Capture the cell that displays the provided text and extract its [X, Y] central coordinate. 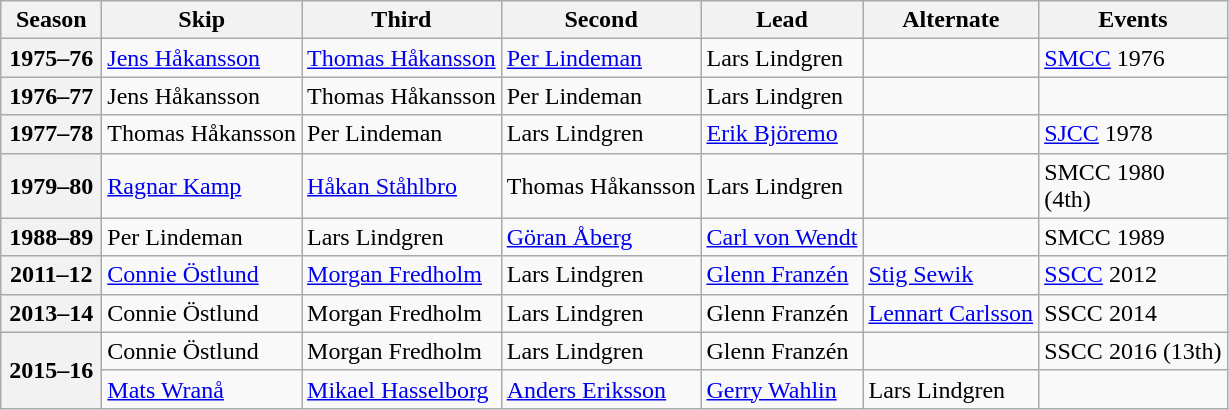
SSCC 2014 [1133, 313]
Second [601, 20]
2013–14 [52, 313]
Third [402, 20]
Mikael Hasselborg [402, 389]
2015–16 [52, 370]
Alternate [951, 20]
1975–76 [52, 58]
1979–80 [52, 186]
1977–78 [52, 134]
Anders Eriksson [601, 389]
Lennart Carlsson [951, 313]
Season [52, 20]
SJCC 1978 [1133, 134]
SMCC 1976 [1133, 58]
Mats Wranå [202, 389]
Skip [202, 20]
Ragnar Kamp [202, 186]
Carl von Wendt [782, 237]
Göran Åberg [601, 237]
Gerry Wahlin [782, 389]
2011–12 [52, 275]
SMCC 1980 (4th) [1133, 186]
1988–89 [52, 237]
Events [1133, 20]
Erik Björemo [782, 134]
Håkan Ståhlbro [402, 186]
Stig Sewik [951, 275]
SSCC 2012 [1133, 275]
1976–77 [52, 96]
SSCC 2016 (13th) [1133, 351]
Lead [782, 20]
SMCC 1989 [1133, 237]
